Locate the cell with the specified text and output its [x, y] center coordinate. 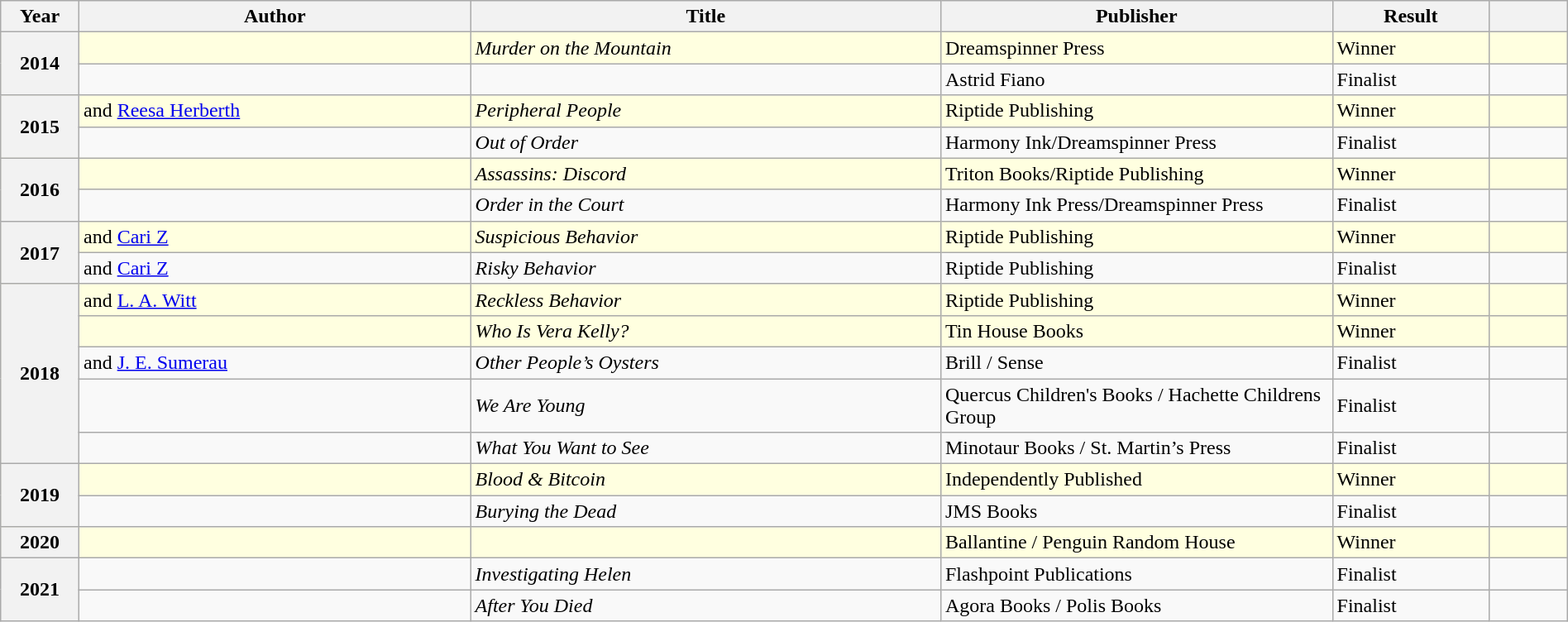
We Are Young [705, 405]
Other People’s Oysters [705, 362]
2021 [40, 590]
Independently Published [1136, 480]
2020 [40, 543]
Publisher [1136, 17]
Blood & Bitcoin [705, 480]
Order in the Court [705, 205]
Quercus Children's Books / Hachette Childrens Group [1136, 405]
Year [40, 17]
2017 [40, 252]
Author [275, 17]
Out of Order [705, 142]
Triton Books/Riptide Publishing [1136, 174]
Investigating Helen [705, 574]
Peripheral People [705, 111]
and L. A. Witt [275, 299]
2015 [40, 127]
Flashpoint Publications [1136, 574]
Risky Behavior [705, 268]
2018 [40, 374]
Harmony Ink Press/Dreamspinner Press [1136, 205]
2016 [40, 189]
Dreamspinner Press [1136, 48]
Assassins: Discord [705, 174]
After You Died [705, 605]
Ballantine / Penguin Random House [1136, 543]
What You Want to See [705, 448]
Astrid Fiano [1136, 79]
Reckless Behavior [705, 299]
Who Is Vera Kelly? [705, 331]
Tin House Books [1136, 331]
Murder on the Mountain [705, 48]
Result [1411, 17]
Minotaur Books / St. Martin’s Press [1136, 448]
Agora Books / Polis Books [1136, 605]
Harmony Ink/Dreamspinner Press [1136, 142]
Burying the Dead [705, 511]
Title [705, 17]
JMS Books [1136, 511]
2014 [40, 64]
and J. E. Sumerau [275, 362]
Suspicious Behavior [705, 237]
Brill / Sense [1136, 362]
and Reesa Herberth [275, 111]
2019 [40, 495]
